Extract the [x, y] coordinate from the center of the cell holding the provided text.  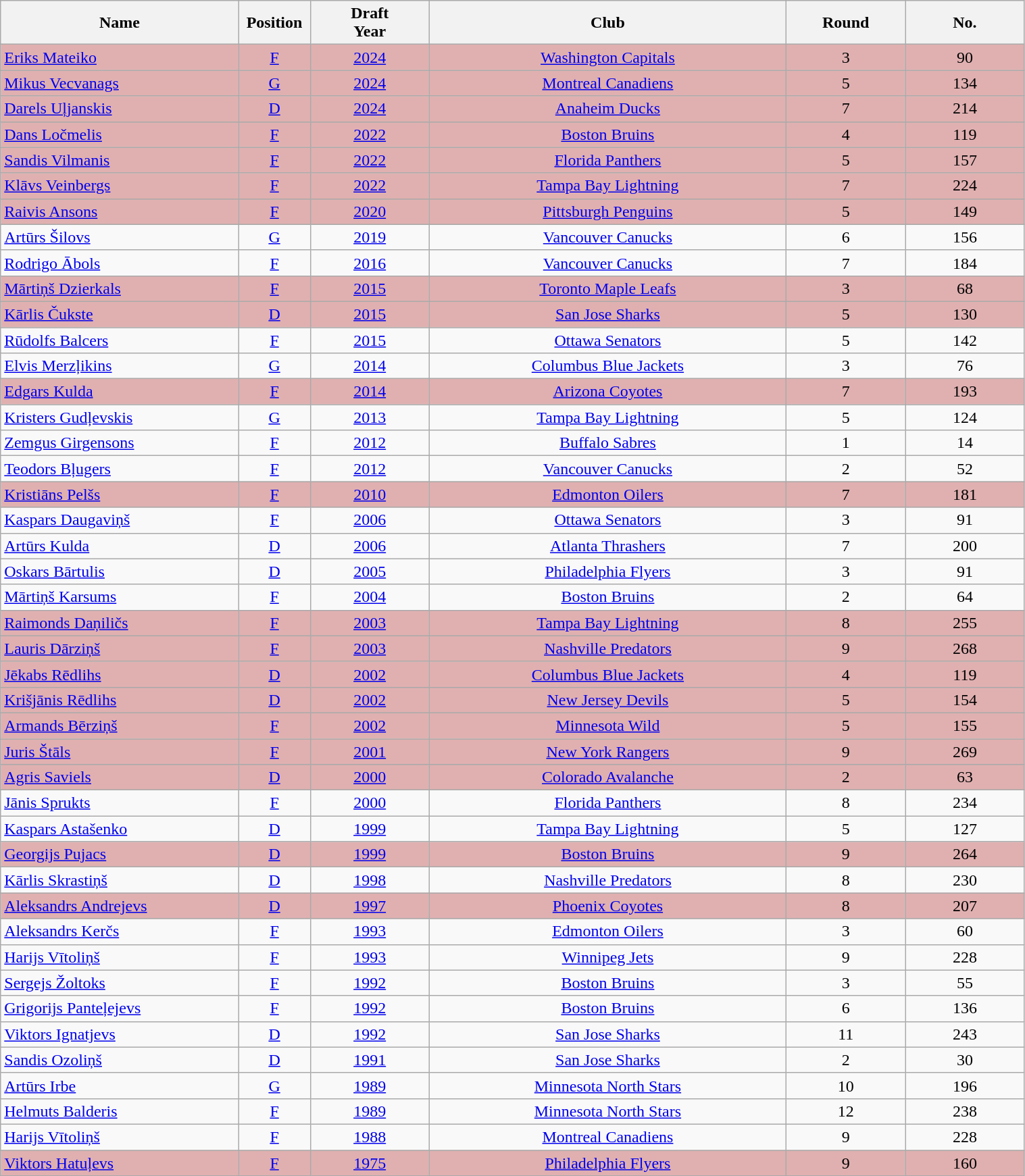
Name [120, 23]
2005 [370, 571]
149 [965, 211]
Teodors Bļugers [120, 469]
Krišjānis Rēdlihs [120, 700]
264 [965, 854]
2016 [370, 263]
Sandis Ozoliņš [120, 1060]
1 [846, 443]
Rūdolfs Balcers [120, 340]
Klāvs Veinbergs [120, 186]
1998 [370, 880]
Raimonds Daņiličs [120, 623]
1975 [370, 1162]
Artūrs Šilovs [120, 237]
130 [965, 314]
Rodrigo Ābols [120, 263]
Elvis Merzļikins [120, 366]
Kaspars Daugaviņš [120, 520]
Lauris Dārziņš [120, 648]
Aleksandrs Kerčs [120, 931]
Phoenix Coyotes [607, 906]
90 [965, 57]
Position [274, 23]
Washington Capitals [607, 57]
269 [965, 752]
243 [965, 1034]
Kārlis Skrastiņš [120, 880]
Armands Bērziņš [120, 725]
2019 [370, 237]
160 [965, 1162]
10 [846, 1085]
193 [965, 392]
Mārtiņš Dzierkals [120, 288]
234 [965, 803]
Colorado Avalanche [607, 777]
Viktors Hatuļevs [120, 1162]
Pittsburgh Penguins [607, 211]
76 [965, 366]
2020 [370, 211]
Mikus Vecvanags [120, 83]
Kristers Gudļevskis [120, 417]
Anaheim Ducks [607, 109]
Kārlis Čukste [120, 314]
Aleksandrs Andrejevs [120, 906]
55 [965, 983]
Club [607, 23]
Round [846, 23]
154 [965, 700]
Georgijs Pujacs [120, 854]
Kaspars Astašenko [120, 829]
New Jersey Devils [607, 700]
2013 [370, 417]
Atlanta Thrashers [607, 546]
60 [965, 931]
Viktors Ignatjevs [120, 1034]
Raivis Ansons [120, 211]
255 [965, 623]
Sergejs Žoltoks [120, 983]
Minnesota Wild [607, 725]
181 [965, 494]
214 [965, 109]
127 [965, 829]
Sandis Vilmanis [120, 160]
Grigorijs Panteļejevs [120, 1008]
184 [965, 263]
64 [965, 597]
DraftYear [370, 23]
Agris Saviels [120, 777]
Zemgus Girgensons [120, 443]
Arizona Coyotes [607, 392]
Jānis Sprukts [120, 803]
Artūrs Kulda [120, 546]
1988 [370, 1137]
2001 [370, 752]
Helmuts Balderis [120, 1111]
207 [965, 906]
Darels Uļjanskis [120, 109]
156 [965, 237]
No. [965, 23]
134 [965, 83]
Juris Štāls [120, 752]
230 [965, 880]
Oskars Bārtulis [120, 571]
11 [846, 1034]
Edgars Kulda [120, 392]
1997 [370, 906]
14 [965, 443]
157 [965, 160]
224 [965, 186]
Dans Ločmelis [120, 134]
268 [965, 648]
Kristiāns Pelšs [120, 494]
Artūrs Irbe [120, 1085]
238 [965, 1111]
63 [965, 777]
68 [965, 288]
Buffalo Sabres [607, 443]
124 [965, 417]
30 [965, 1060]
Mārtiņš Karsums [120, 597]
1991 [370, 1060]
155 [965, 725]
12 [846, 1111]
Jēkabs Rēdlihs [120, 674]
136 [965, 1008]
196 [965, 1085]
52 [965, 469]
Toronto Maple Leafs [607, 288]
2004 [370, 597]
New York Rangers [607, 752]
142 [965, 340]
Eriks Mateiko [120, 57]
200 [965, 546]
Winnipeg Jets [607, 957]
2010 [370, 494]
